Find where the given text appears and provide that cell's center as [x, y] coordinate. 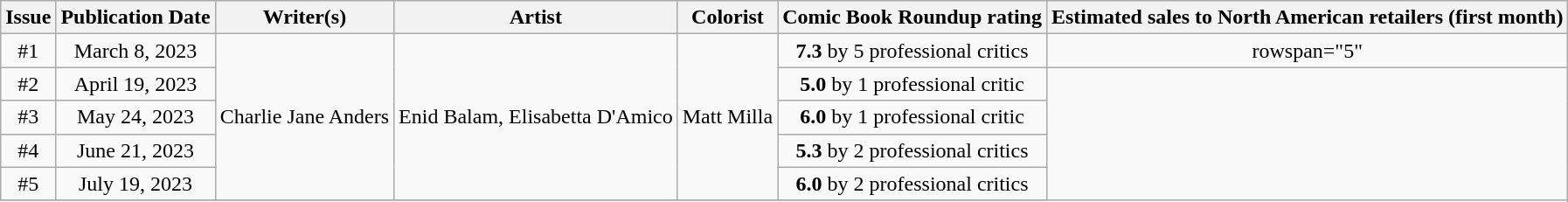
May 24, 2023 [135, 117]
7.3 by 5 professional critics [912, 51]
#4 [28, 150]
Comic Book Roundup rating [912, 17]
#3 [28, 117]
rowspan="5" [1308, 51]
6.0 by 1 professional critic [912, 117]
Colorist [727, 17]
July 19, 2023 [135, 184]
Artist [537, 17]
Matt Milla [727, 117]
Writer(s) [304, 17]
#1 [28, 51]
6.0 by 2 professional critics [912, 184]
#2 [28, 84]
Issue [28, 17]
Charlie Jane Anders [304, 117]
April 19, 2023 [135, 84]
5.0 by 1 professional critic [912, 84]
March 8, 2023 [135, 51]
5.3 by 2 professional critics [912, 150]
June 21, 2023 [135, 150]
Estimated sales to North American retailers (first month) [1308, 17]
Publication Date [135, 17]
#5 [28, 184]
Enid Balam, Elisabetta D'Amico [537, 117]
